Extract the (X, Y) coordinate from the center of the cell holding the provided text.  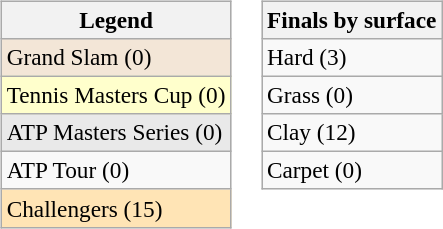
ATP Masters Series (0) (116, 133)
Legend (116, 20)
Grass (0) (352, 95)
Finals by surface (352, 20)
Tennis Masters Cup (0) (116, 95)
Challengers (15) (116, 208)
Clay (12) (352, 133)
ATP Tour (0) (116, 171)
Grand Slam (0) (116, 57)
Carpet (0) (352, 171)
Hard (3) (352, 57)
